Find where the given text appears and provide that cell's center as [x, y] coordinate. 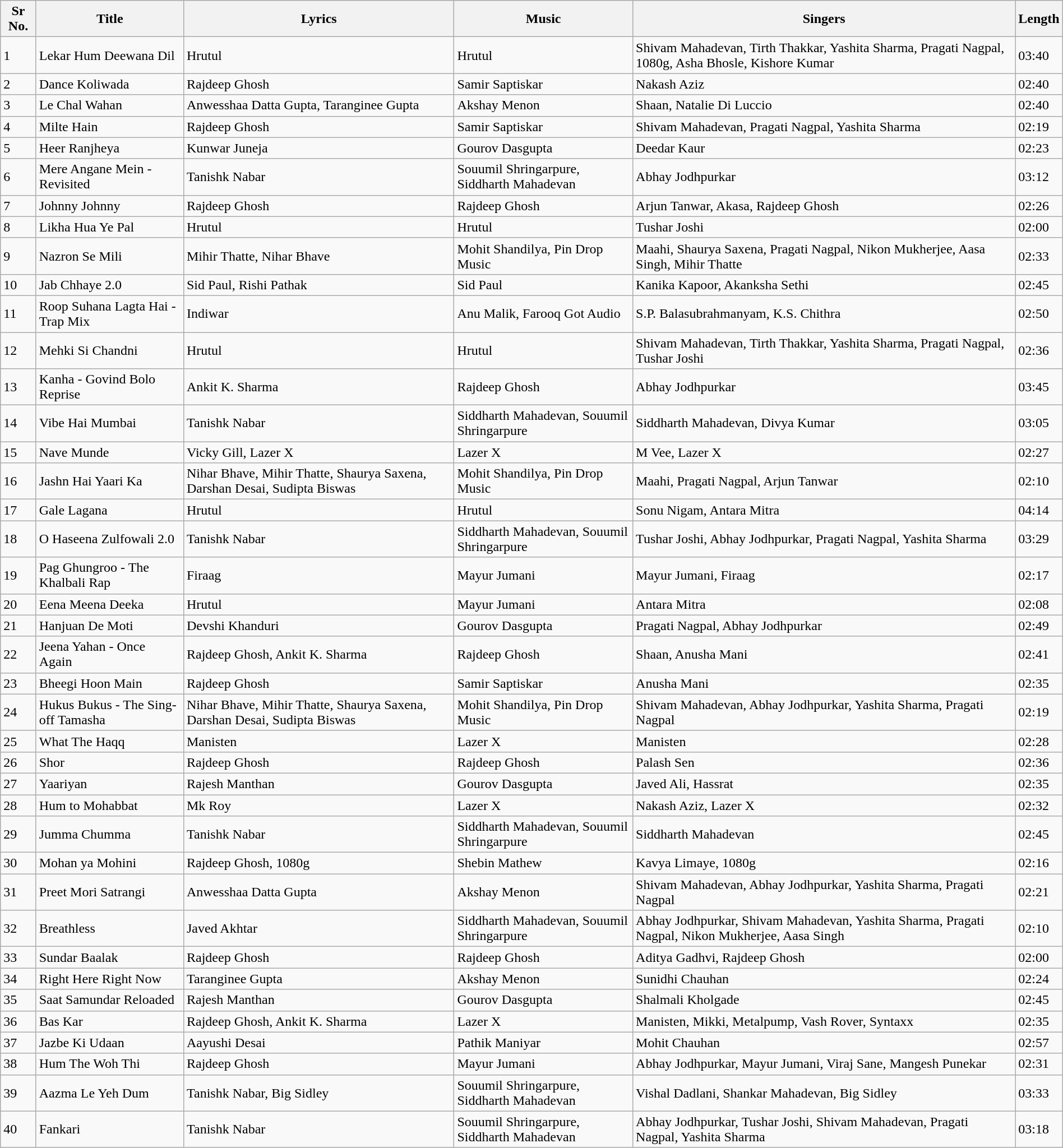
Mk Roy [318, 806]
Tushar Joshi, Abhay Jodhpurkar, Pragati Nagpal, Yashita Sharma [824, 539]
Aayushi Desai [318, 1043]
Devshi Khanduri [318, 626]
2 [18, 84]
Sonu Nigam, Antara Mitra [824, 510]
Nakash Aziz [824, 84]
Indiwar [318, 314]
Lekar Hum Deewana Dil [110, 55]
Abhay Jodhpurkar, Shivam Mahadevan, Yashita Sharma, Pragati Nagpal, Nikon Mukherjee, Aasa Singh [824, 928]
Gale Lagana [110, 510]
Kanha - Govind Bolo Reprise [110, 387]
Hukus Bukus - The Sing-off Tamasha [110, 712]
8 [18, 227]
Mayur Jumani, Firaag [824, 575]
Abhay Jodhpurkar, Mayur Jumani, Viraj Sane, Mangesh Punekar [824, 1064]
02:21 [1039, 892]
14 [18, 424]
Maahi, Pragati Nagpal, Arjun Tanwar [824, 481]
02:16 [1039, 863]
03:29 [1039, 539]
Aditya Gadhvi, Rajdeep Ghosh [824, 957]
Sid Paul, Rishi Pathak [318, 285]
Tanishk Nabar, Big Sidley [318, 1093]
Mohan ya Mohini [110, 863]
Bheegi Hoon Main [110, 683]
Mohit Chauhan [824, 1043]
33 [18, 957]
15 [18, 452]
34 [18, 979]
Singers [824, 19]
Rajdeep Ghosh, 1080g [318, 863]
Likha Hua Ye Pal [110, 227]
23 [18, 683]
19 [18, 575]
18 [18, 539]
Shor [110, 762]
Maahi, Shaurya Saxena, Pragati Nagpal, Nikon Mukherjee, Aasa Singh, Mihir Thatte [824, 256]
Nazron Se Mili [110, 256]
Nave Munde [110, 452]
10 [18, 285]
Shivam Mahadevan, Tirth Thakkar, Yashita Sharma, Pragati Nagpal, 1080g, Asha Bhosle, Kishore Kumar [824, 55]
04:14 [1039, 510]
Jab Chhaye 2.0 [110, 285]
6 [18, 177]
Jumma Chumma [110, 834]
02:49 [1039, 626]
Title [110, 19]
Firaag [318, 575]
Tushar Joshi [824, 227]
Manisten, Mikki, Metalpump, Vash Rover, Syntaxx [824, 1021]
Pathik Maniyar [544, 1043]
02:28 [1039, 741]
Ankit K. Sharma [318, 387]
9 [18, 256]
Kavya Limaye, 1080g [824, 863]
Shalmali Kholgade [824, 1000]
Johnny Johnny [110, 206]
02:41 [1039, 655]
37 [18, 1043]
Pragati Nagpal, Abhay Jodhpurkar [824, 626]
5 [18, 148]
Kanika Kapoor, Akanksha Sethi [824, 285]
7 [18, 206]
11 [18, 314]
Jeena Yahan - Once Again [110, 655]
38 [18, 1064]
Preet Mori Satrangi [110, 892]
Anu Malik, Farooq Got Audio [544, 314]
Milte Hain [110, 127]
02:17 [1039, 575]
03:33 [1039, 1093]
25 [18, 741]
O Haseena Zulfowali 2.0 [110, 539]
24 [18, 712]
Saat Samundar Reloaded [110, 1000]
03:45 [1039, 387]
Vibe Hai Mumbai [110, 424]
36 [18, 1021]
Lyrics [318, 19]
Mere Angane Mein - Revisited [110, 177]
02:26 [1039, 206]
Shivam Mahadevan, Tirth Thakkar, Yashita Sharma, Pragati Nagpal, Tushar Joshi [824, 350]
Abhay Jodhpurkar, Tushar Joshi, Shivam Mahadevan, Pragati Nagpal, Yashita Sharma [824, 1129]
40 [18, 1129]
32 [18, 928]
Aazma Le Yeh Dum [110, 1093]
29 [18, 834]
Breathless [110, 928]
Pag Ghungroo - The Khalbali Rap [110, 575]
Palash Sen [824, 762]
02:57 [1039, 1043]
Dance Koliwada [110, 84]
Eena Meena Deeka [110, 604]
Shaan, Natalie Di Luccio [824, 105]
Le Chal Wahan [110, 105]
Anwesshaa Datta Gupta, Taranginee Gupta [318, 105]
02:33 [1039, 256]
Shivam Mahadevan, Pragati Nagpal, Yashita Sharma [824, 127]
4 [18, 127]
03:05 [1039, 424]
Length [1039, 19]
03:12 [1039, 177]
Bas Kar [110, 1021]
Sundar Baalak [110, 957]
Right Here Right Now [110, 979]
Javed Akhtar [318, 928]
31 [18, 892]
03:18 [1039, 1129]
20 [18, 604]
Vicky Gill, Lazer X [318, 452]
Taranginee Gupta [318, 979]
Antara Mitra [824, 604]
30 [18, 863]
Shaan, Anusha Mani [824, 655]
Deedar Kaur [824, 148]
16 [18, 481]
02:32 [1039, 806]
Anwesshaa Datta Gupta [318, 892]
Kunwar Juneja [318, 148]
Fankari [110, 1129]
Siddharth Mahadevan, Divya Kumar [824, 424]
Hanjuan De Moti [110, 626]
Jashn Hai Yaari Ka [110, 481]
02:27 [1039, 452]
12 [18, 350]
22 [18, 655]
What The Haqq [110, 741]
Music [544, 19]
Hum The Woh Thi [110, 1064]
Shebin Mathew [544, 863]
Vishal Dadlani, Shankar Mahadevan, Big Sidley [824, 1093]
02:31 [1039, 1064]
Arjun Tanwar, Akasa, Rajdeep Ghosh [824, 206]
Yaariyan [110, 784]
Hum to Mohabbat [110, 806]
02:23 [1039, 148]
02:08 [1039, 604]
Mehki Si Chandni [110, 350]
1 [18, 55]
02:50 [1039, 314]
Anusha Mani [824, 683]
Jazbe Ki Udaan [110, 1043]
28 [18, 806]
35 [18, 1000]
Nakash Aziz, Lazer X [824, 806]
3 [18, 105]
Roop Suhana Lagta Hai - Trap Mix [110, 314]
Heer Ranjheya [110, 148]
Siddharth Mahadevan [824, 834]
Javed Ali, Hassrat [824, 784]
M Vee, Lazer X [824, 452]
Sid Paul [544, 285]
26 [18, 762]
21 [18, 626]
02:24 [1039, 979]
Sr No. [18, 19]
39 [18, 1093]
S.P. Balasubrahmanyam, K.S. Chithra [824, 314]
13 [18, 387]
Sunidhi Chauhan [824, 979]
17 [18, 510]
03:40 [1039, 55]
27 [18, 784]
Mihir Thatte, Nihar Bhave [318, 256]
